Identify which cell holds the provided text, then report its [x, y] central coordinate. 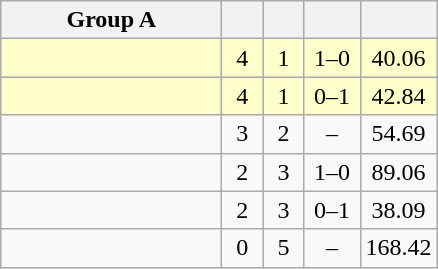
5 [284, 248]
89.06 [398, 172]
Group A [112, 20]
168.42 [398, 248]
38.09 [398, 210]
54.69 [398, 134]
0 [242, 248]
42.84 [398, 96]
40.06 [398, 58]
